Find where the given text appears and provide that cell's center as [x, y] coordinate. 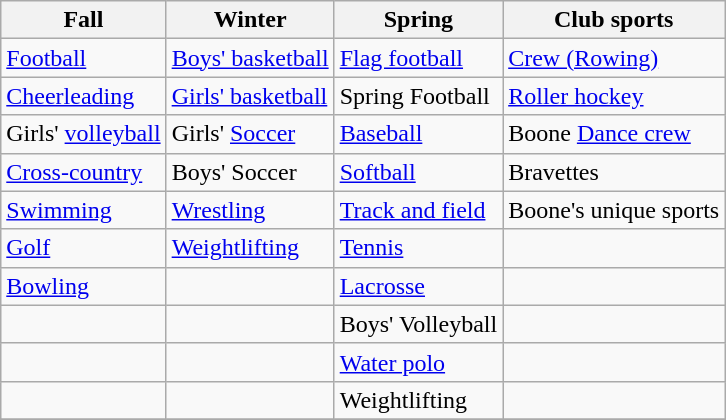
Track and field [418, 210]
Flag football [418, 58]
Bravettes [614, 172]
Tennis [418, 248]
Cross-country [84, 172]
Cheerleading [84, 96]
Water polo [418, 362]
Boys' basketball [250, 58]
Girls' Soccer [250, 134]
Wrestling [250, 210]
Boone Dance crew [614, 134]
Girls' volleyball [84, 134]
Spring Football [418, 96]
Boys' Soccer [250, 172]
Softball [418, 172]
Bowling [84, 286]
Fall [84, 20]
Swimming [84, 210]
Crew (Rowing) [614, 58]
Spring [418, 20]
Boys' Volleyball [418, 324]
Girls' basketball [250, 96]
Boone's unique sports [614, 210]
Roller hockey [614, 96]
Club sports [614, 20]
Golf [84, 248]
Baseball [418, 134]
Lacrosse [418, 286]
Football [84, 58]
Winter [250, 20]
